Determine the [x, y] coordinate at the center of the cell enclosing the given text.  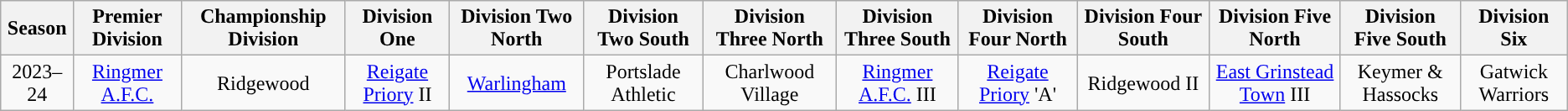
Ridgewood II [1143, 82]
Ringmer A.F.C. III [898, 82]
Warlingham [517, 82]
Season [37, 29]
2023–24 [37, 82]
Ringmer A.F.C. [127, 82]
Division Four South [1143, 29]
Reigate Priory 'A' [1018, 82]
Division Three South [898, 29]
Division Five South [1400, 29]
Division Three North [770, 29]
Division Two North [517, 29]
East Grinstead Town III [1275, 82]
Keymer & Hassocks [1400, 82]
Division Two South [643, 29]
Division One [397, 29]
Championship Division [263, 29]
Premier Division [127, 29]
Division Six [1514, 29]
Ridgewood [263, 82]
Division Five North [1275, 29]
Charlwood Village [770, 82]
Gatwick Warriors [1514, 82]
Portslade Athletic [643, 82]
Division Four North [1018, 29]
Reigate Priory II [397, 82]
